Pinpoint the cell where the given text exists, returning its [X, Y] midpoint coordinate. 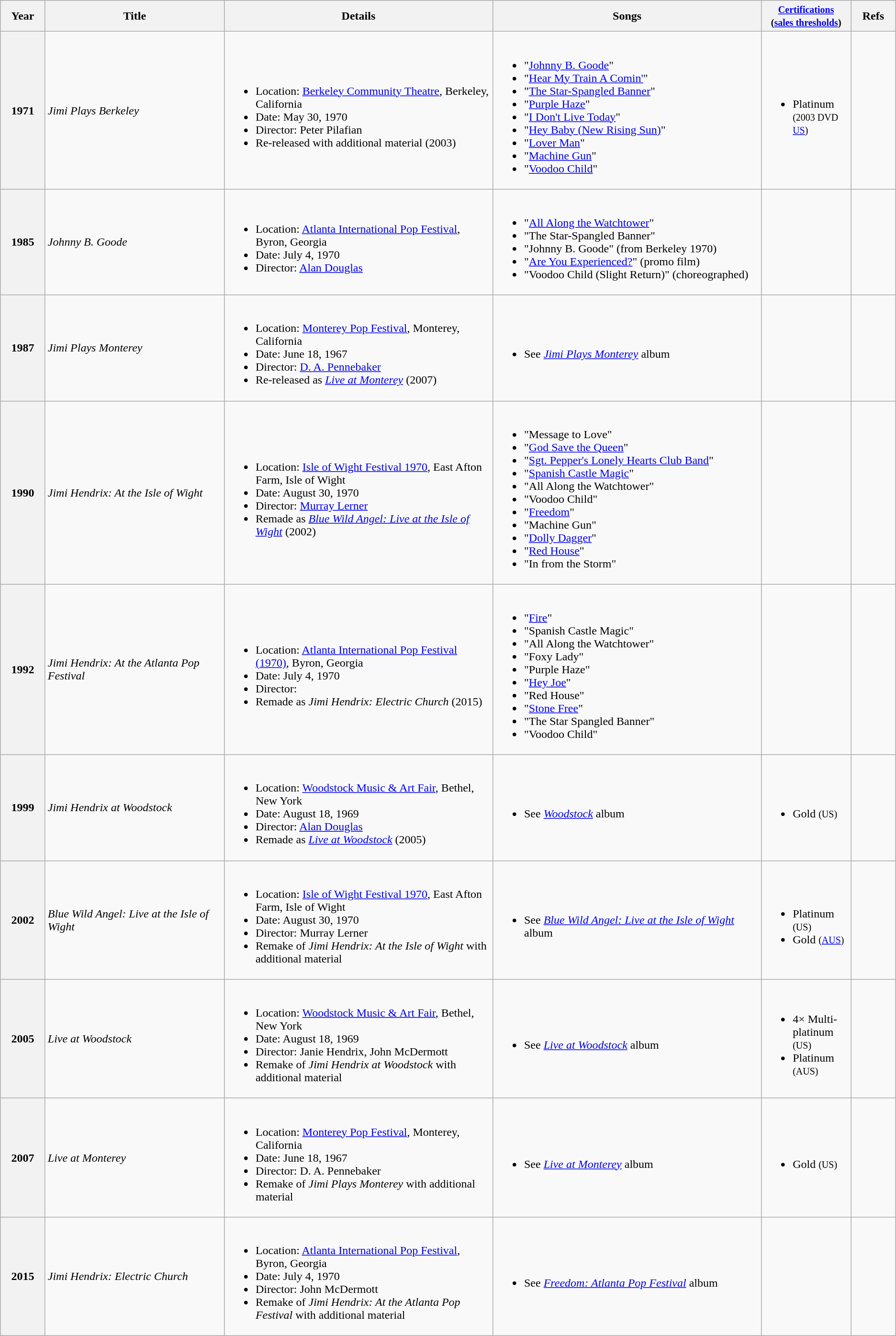
1990 [23, 492]
Blue Wild Angel: Live at the Isle of Wight [134, 920]
4× Multi-platinum (US)Platinum (AUS) [806, 1039]
Jimi Hendrix: At the Atlanta Pop Festival [134, 669]
Platinum (2003 DVD US) [806, 110]
Certifications(sales thresholds) [806, 16]
Jimi Plays Berkeley [134, 110]
Jimi Hendrix: Electric Church [134, 1276]
Location: Berkeley Community Theatre, Berkeley, CaliforniaDate: May 30, 1970Director: Peter PilafianRe-released with additional material (2003) [358, 110]
Year [23, 16]
Songs [627, 16]
Location: Woodstock Music & Art Fair, Bethel, New YorkDate: August 18, 1969Director: Alan DouglasRemade as Live at Woodstock (2005) [358, 807]
See Freedom: Atlanta Pop Festival album [627, 1276]
2002 [23, 920]
Details [358, 16]
See Live at Monterey album [627, 1157]
See Live at Woodstock album [627, 1039]
Location: Atlanta International Pop Festival, Byron, GeorgiaDate: July 4, 1970Director: Alan Douglas [358, 242]
2005 [23, 1039]
1985 [23, 242]
2007 [23, 1157]
Platinum (US)Gold (AUS) [806, 920]
Title [134, 16]
See Jimi Plays Monterey album [627, 348]
1999 [23, 807]
1971 [23, 110]
See Blue Wild Angel: Live at the Isle of Wight album [627, 920]
Location: Monterey Pop Festival, Monterey, CaliforniaDate: June 18, 1967Director: D. A. PennebakerRe-released as Live at Monterey (2007) [358, 348]
See Woodstock album [627, 807]
Jimi Hendrix: At the Isle of Wight [134, 492]
1987 [23, 348]
Location: Atlanta International Pop Festival (1970), Byron, GeorgiaDate: July 4, 1970Director:Remade as Jimi Hendrix: Electric Church (2015) [358, 669]
Refs [874, 16]
Jimi Hendrix at Woodstock [134, 807]
Johnny B. Goode [134, 242]
1992 [23, 669]
2015 [23, 1276]
Jimi Plays Monterey [134, 348]
Live at Woodstock [134, 1039]
Live at Monterey [134, 1157]
